Return the [X, Y] coordinate for the center point of the cell that contains the specified text.  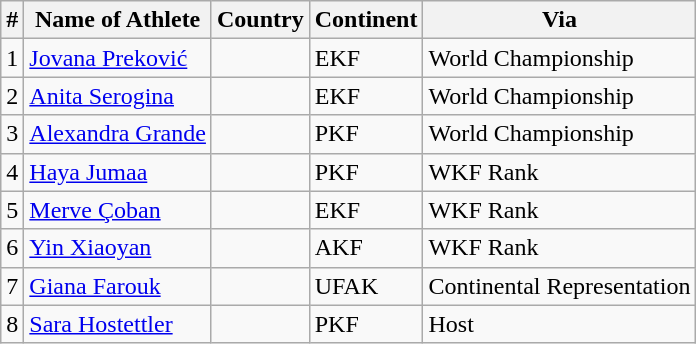
7 [12, 286]
Giana Farouk [118, 286]
Alexandra Grande [118, 134]
Yin Xiaoyan [118, 248]
Name of Athlete [118, 20]
Anita Serogina [118, 96]
Host [560, 324]
Merve Çoban [118, 210]
Continental Representation [560, 286]
5 [12, 210]
# [12, 20]
Jovana Preković [118, 58]
8 [12, 324]
6 [12, 248]
Via [560, 20]
Country [260, 20]
Continent [366, 20]
4 [12, 172]
Haya Jumaa [118, 172]
1 [12, 58]
Sara Hostettler [118, 324]
2 [12, 96]
AKF [366, 248]
3 [12, 134]
UFAK [366, 286]
